Determine the (x, y) coordinate at the center of the cell enclosing the given text.  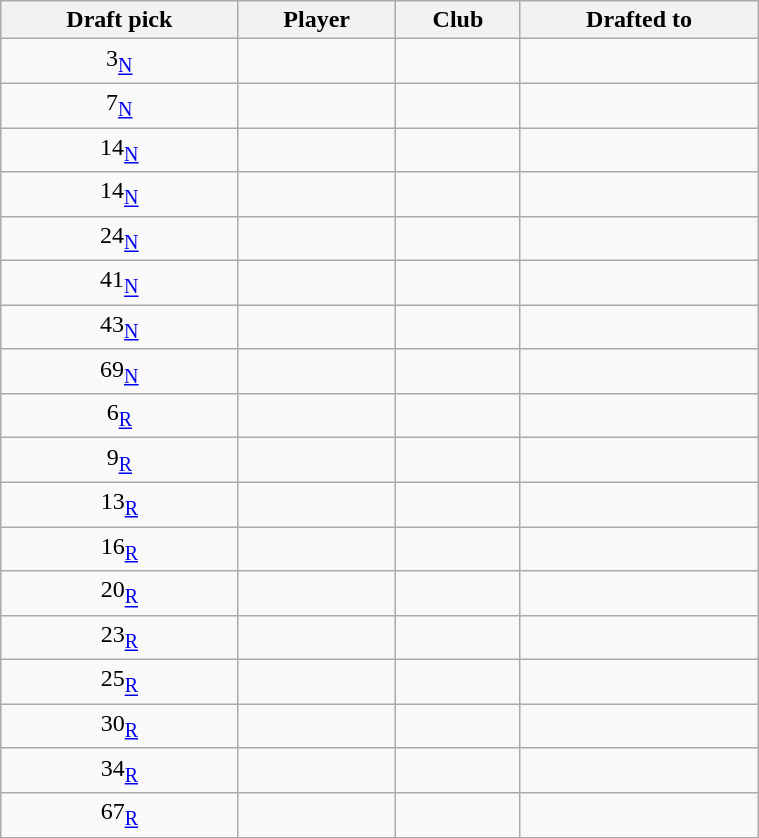
Draft pick (120, 20)
34R (120, 770)
24N (120, 238)
43N (120, 327)
3N (120, 61)
25R (120, 682)
13R (120, 504)
Player (316, 20)
20R (120, 593)
Club (458, 20)
23R (120, 637)
30R (120, 726)
41N (120, 283)
6R (120, 416)
16R (120, 549)
9R (120, 460)
69N (120, 371)
7N (120, 105)
67R (120, 815)
Drafted to (638, 20)
